Capture the cell that displays the provided text and extract its (x, y) central coordinate. 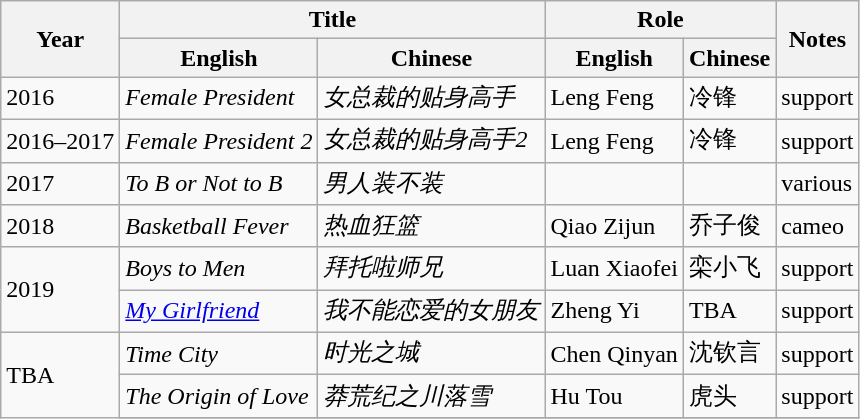
我不能恋爱的女朋友 (432, 312)
2018 (60, 226)
2016–2017 (60, 140)
Year (60, 39)
女总裁的贴身高手 (432, 98)
various (818, 184)
Hu Tou (614, 396)
My Girlfriend (219, 312)
Zheng Yi (614, 312)
2019 (60, 290)
Time City (219, 354)
乔子俊 (729, 226)
热血狂篮 (432, 226)
虎头 (729, 396)
cameo (818, 226)
男人装不装 (432, 184)
Female President 2 (219, 140)
The Origin of Love (219, 396)
沈钦言 (729, 354)
Boys to Men (219, 268)
栾小飞 (729, 268)
Luan Xiaofei (614, 268)
Role (660, 20)
Notes (818, 39)
Title (332, 20)
Qiao Zijun (614, 226)
Female President (219, 98)
Chen Qinyan (614, 354)
2016 (60, 98)
时光之城 (432, 354)
莽荒纪之川落雪 (432, 396)
Basketball Fever (219, 226)
女总裁的贴身高手2 (432, 140)
2017 (60, 184)
To B or Not to B (219, 184)
拜托啦师兄 (432, 268)
